Locate the cell with the specified text and output its [X, Y] center coordinate. 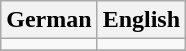
German [49, 20]
English [141, 20]
